Extract the [x, y] coordinate from the center of the cell holding the provided text.  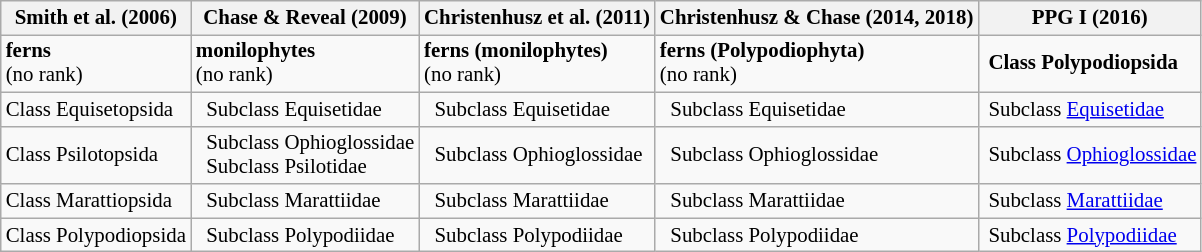
monilophytes(no rank) [305, 63]
Christenhusz & Chase (2014, 2018) [816, 18]
PPG I (2016) [1090, 18]
ferns(no rank) [96, 63]
Smith et al. (2006) [96, 18]
ferns (Polypodiophyta)(no rank) [816, 63]
Class Psilotopsida [96, 155]
Subclass Ophioglossidae Subclass Psilotidae [305, 155]
ferns (monilophytes)(no rank) [537, 63]
Chase & Reveal (2009) [305, 18]
Christenhusz et al. (2011) [537, 18]
Class Marattiopsida [96, 201]
Class Equisetopsida [96, 109]
